Find where the given text appears and provide that cell's center as (X, Y) coordinate. 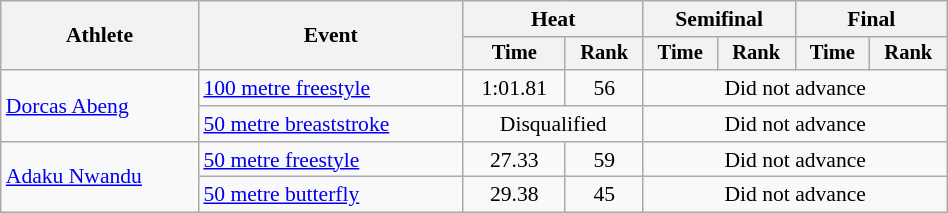
29.38 (514, 195)
27.33 (514, 160)
Event (330, 36)
45 (604, 195)
Athlete (100, 36)
Disqualified (553, 124)
Heat (553, 19)
Dorcas Abeng (100, 106)
100 metre freestyle (330, 88)
50 metre freestyle (330, 160)
Final (871, 19)
Adaku Nwandu (100, 178)
Semifinal (719, 19)
50 metre butterfly (330, 195)
56 (604, 88)
1:01.81 (514, 88)
59 (604, 160)
50 metre breaststroke (330, 124)
